Scan for the cell matching the given text and deliver its [X, Y] coordinate at center. 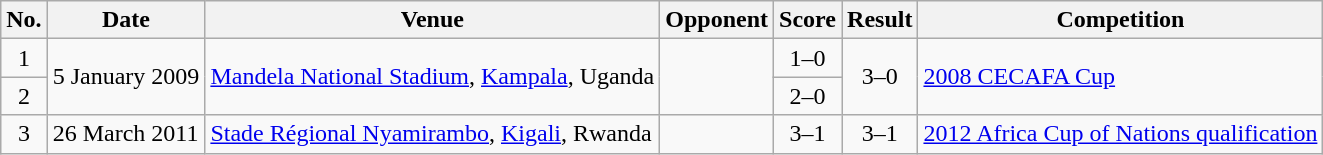
Date [126, 20]
2–0 [808, 96]
Score [808, 20]
Mandela National Stadium, Kampala, Uganda [432, 77]
26 March 2011 [126, 134]
Result [880, 20]
5 January 2009 [126, 77]
1 [24, 58]
3 [24, 134]
2008 CECAFA Cup [1120, 77]
Opponent [717, 20]
1–0 [808, 58]
No. [24, 20]
2 [24, 96]
3–0 [880, 77]
2012 Africa Cup of Nations qualification [1120, 134]
Venue [432, 20]
Competition [1120, 20]
Stade Régional Nyamirambo, Kigali, Rwanda [432, 134]
